Return (X, Y) of the center of cell containing provided text 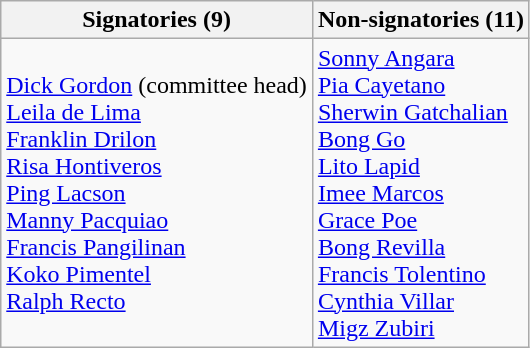
Dick Gordon (committee head)Leila de LimaFranklin DrilonRisa HontiverosPing LacsonManny PacquiaoFrancis PangilinanKoko PimentelRalph Recto (157, 193)
Non-signatories (11) (420, 20)
Signatories (9) (157, 20)
Sonny AngaraPia CayetanoSherwin GatchalianBong GoLito LapidImee MarcosGrace PoeBong RevillaFrancis Tolentino Cynthia VillarMigz Zubiri (420, 193)
